Return the [X, Y] coordinate for the center point of the cell that contains the specified text.  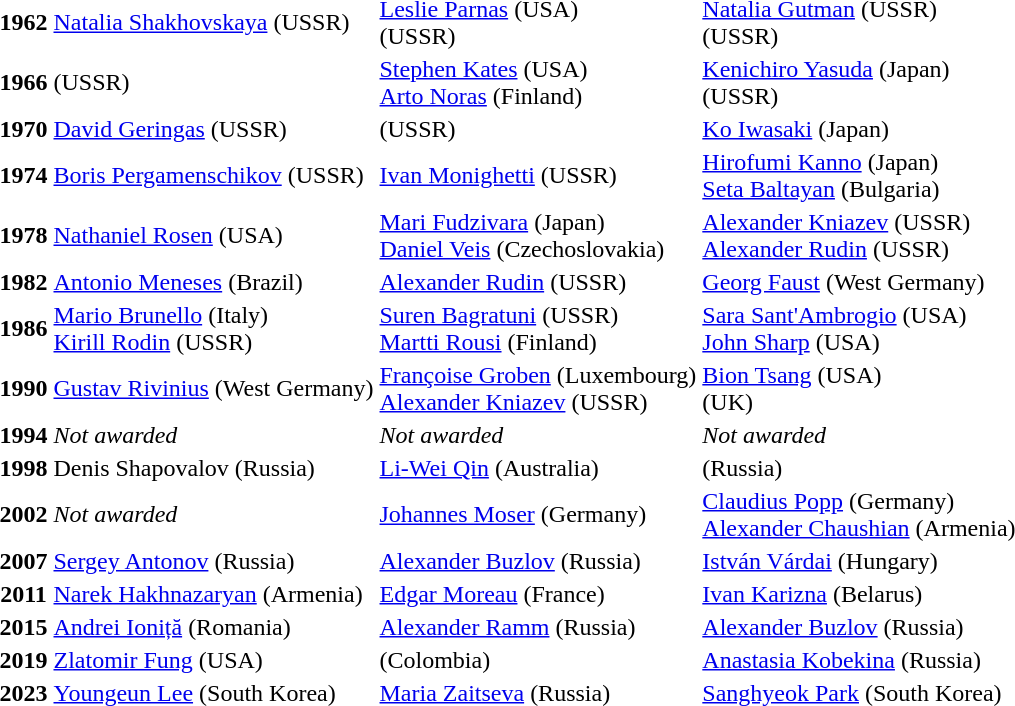
Gustav Rivinius (West Germany) [214, 388]
Françoise Groben (Luxembourg)Alexander Kniazev (USSR) [538, 388]
Alexander Buzlov (Russia) [538, 561]
Sergey Antonov (Russia) [214, 561]
(Colombia) [538, 660]
Boris Pergamenschikov (USSR) [214, 176]
Zlatomir Fung (USA) [214, 660]
Mario Brunello (Italy)Kirill Rodin (USSR) [214, 328]
Alexander Rudin (USSR) [538, 282]
Ivan Monighetti (USSR) [538, 176]
Narek Hakhnazaryan (Armenia) [214, 594]
Li-Wei Qin (Australia) [538, 468]
Stephen Kates (USA)Arto Noras (Finland) [538, 82]
David Geringas (USSR) [214, 129]
Alexander Ramm (Russia) [538, 627]
Nathaniel Rosen (USA) [214, 236]
Andrei Ioniță (Romania) [214, 627]
Edgar Moreau (France) [538, 594]
Mari Fudzivara (Japan)Daniel Veis (Czechoslovakia) [538, 236]
Johannes Moser (Germany) [538, 514]
Suren Bagratuni (USSR)Martti Rousi (Finland) [538, 328]
Denis Shapovalov (Russia) [214, 468]
Antonio Meneses (Brazil) [214, 282]
